Extract the (X, Y) coordinate from the center of the cell holding the provided text.  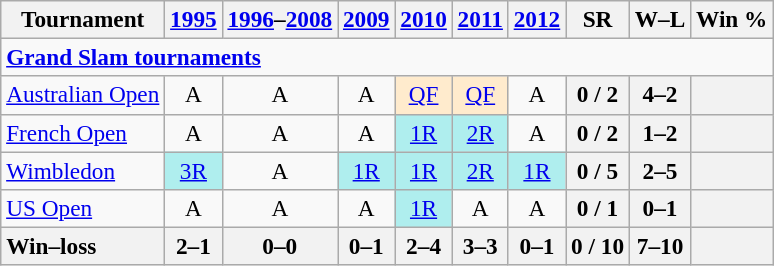
Wimbledon (83, 170)
2–4 (424, 246)
2–1 (194, 246)
1–2 (660, 133)
2011 (480, 19)
Win–loss (83, 246)
0 / 5 (598, 170)
Grand Slam tournaments (387, 57)
1996–2008 (280, 19)
3–3 (480, 246)
3R (194, 170)
2–5 (660, 170)
7–10 (660, 246)
0–0 (280, 246)
0 / 10 (598, 246)
0 / 1 (598, 208)
US Open (83, 208)
1995 (194, 19)
French Open (83, 133)
Australian Open (83, 95)
4–2 (660, 95)
Win % (732, 19)
Tournament (83, 19)
SR (598, 19)
W–L (660, 19)
2009 (366, 19)
2012 (536, 19)
2010 (424, 19)
